Extract the (X, Y) coordinate from the center of the cell holding the provided text.  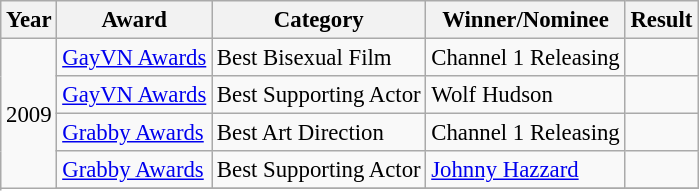
Year (29, 20)
Result (662, 20)
Johnny Hazzard (526, 170)
Wolf Hudson (526, 95)
Category (319, 20)
Winner/Nominee (526, 20)
Award (134, 20)
2009 (29, 114)
Best Bisexual Film (319, 58)
Best Art Direction (319, 133)
